Search for the cell housing the specified text and yield its [X, Y] center coordinate. 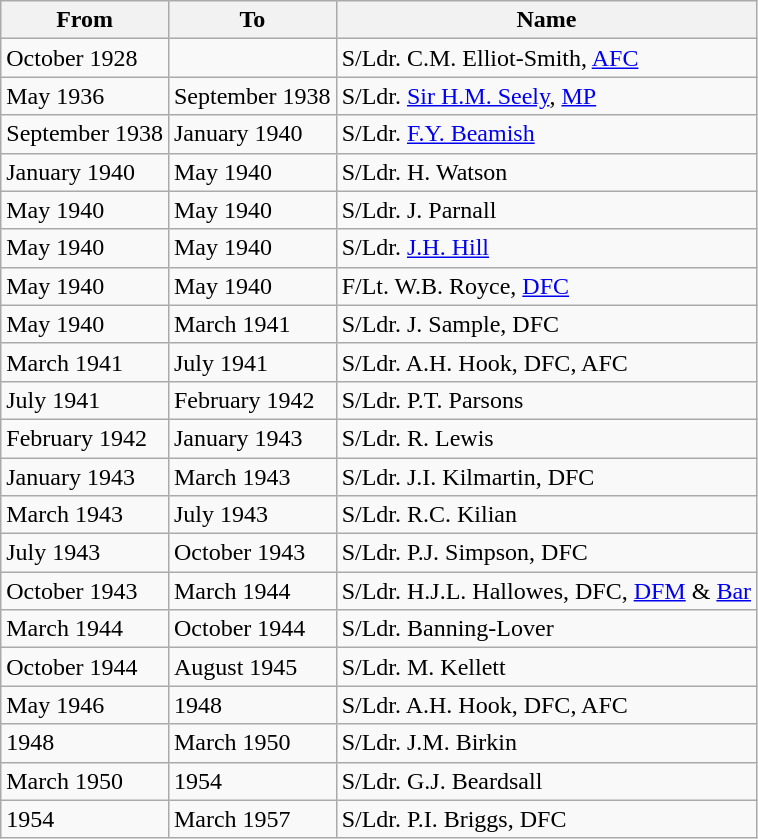
S/Ldr. F.Y. Beamish [546, 134]
S/Ldr. R. Lewis [546, 438]
S/Ldr. Sir H.M. Seely, MP [546, 96]
From [85, 20]
S/Ldr. H.J.L. Hallowes, DFC, DFM & Bar [546, 591]
Name [546, 20]
S/Ldr. R.C. Kilian [546, 515]
S/Ldr. J. Sample, DFC [546, 324]
F/Lt. W.B. Royce, DFC [546, 286]
S/Ldr. J.M. Birkin [546, 743]
May 1936 [85, 96]
August 1945 [252, 667]
S/Ldr. P.I. Briggs, DFC [546, 819]
S/Ldr. J.H. Hill [546, 248]
S/Ldr. C.M. Elliot-Smith, AFC [546, 58]
May 1946 [85, 705]
S/Ldr. G.J. Beardsall [546, 781]
S/Ldr. J. Parnall [546, 210]
To [252, 20]
S/Ldr. J.I. Kilmartin, DFC [546, 477]
October 1928 [85, 58]
S/Ldr. M. Kellett [546, 667]
S/Ldr. P.J. Simpson, DFC [546, 553]
S/Ldr. P.T. Parsons [546, 400]
S/Ldr. H. Watson [546, 172]
March 1957 [252, 819]
S/Ldr. Banning-Lover [546, 629]
